Provide the (X, Y) coordinate of the cell's center where the given text is located.  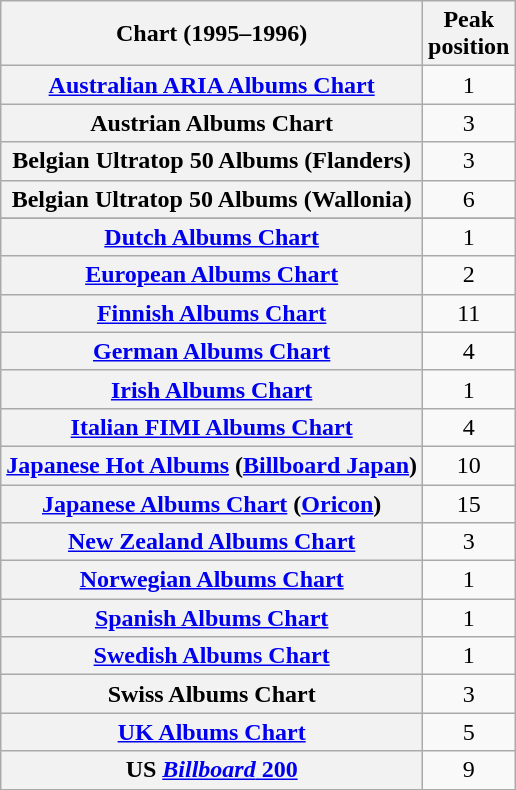
Italian FIMI Albums Chart (212, 427)
15 (469, 503)
5 (469, 732)
Belgian Ultratop 50 Albums (Wallonia) (212, 199)
9 (469, 770)
New Zealand Albums Chart (212, 542)
Peak position (469, 34)
Austrian Albums Chart (212, 123)
Spanish Albums Chart (212, 618)
German Albums Chart (212, 351)
Irish Albums Chart (212, 389)
Norwegian Albums Chart (212, 580)
Swedish Albums Chart (212, 656)
Swiss Albums Chart (212, 694)
UK Albums Chart (212, 732)
Belgian Ultratop 50 Albums (Flanders) (212, 161)
Dutch Albums Chart (212, 237)
2 (469, 275)
Japanese Hot Albums (Billboard Japan) (212, 465)
Australian ARIA Albums Chart (212, 85)
6 (469, 199)
10 (469, 465)
Japanese Albums Chart (Oricon) (212, 503)
Finnish Albums Chart (212, 313)
US Billboard 200 (212, 770)
Chart (1995–1996) (212, 34)
11 (469, 313)
European Albums Chart (212, 275)
